Capture the cell that displays the provided text and extract its (x, y) central coordinate. 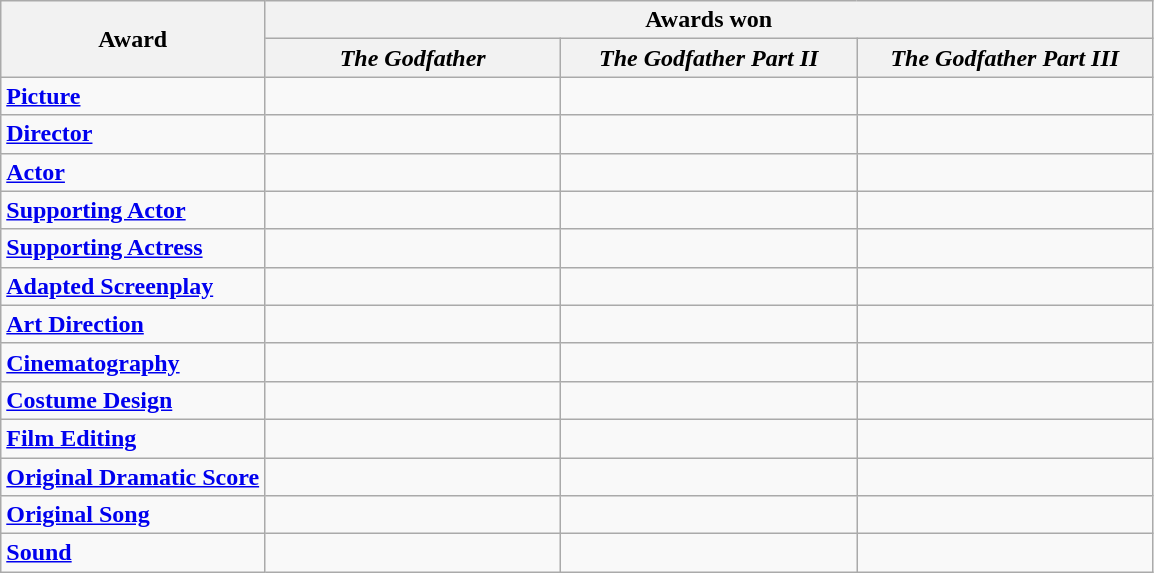
Original Song (133, 515)
Cinematography (133, 362)
Director (133, 134)
Original Dramatic Score (133, 477)
The Godfather Part III (1005, 58)
Sound (133, 553)
Costume Design (133, 400)
Awards won (709, 20)
Picture (133, 96)
Award (133, 39)
Film Editing (133, 438)
Supporting Actress (133, 248)
Adapted Screenplay (133, 286)
Art Direction (133, 324)
Supporting Actor (133, 210)
The Godfather Part II (709, 58)
The Godfather (413, 58)
Actor (133, 172)
